Search for the cell housing the specified text and yield its [x, y] center coordinate. 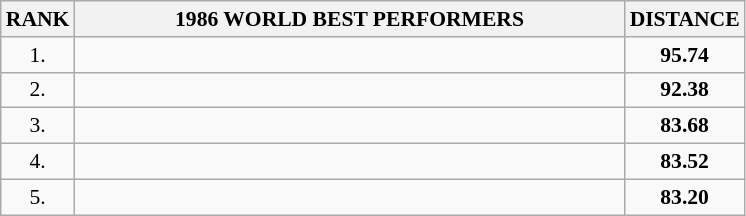
2. [38, 90]
83.20 [685, 197]
3. [38, 126]
RANK [38, 19]
83.52 [685, 162]
1. [38, 55]
83.68 [685, 126]
4. [38, 162]
1986 WORLD BEST PERFORMERS [349, 19]
92.38 [685, 90]
DISTANCE [685, 19]
5. [38, 197]
95.74 [685, 55]
